Search for the cell housing the specified text and yield its [X, Y] center coordinate. 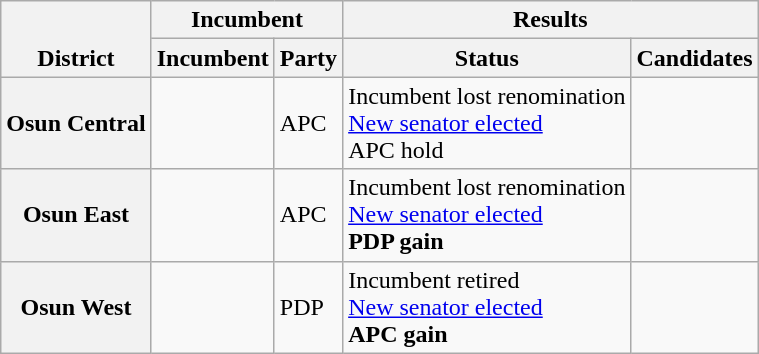
Osun Central [76, 123]
District [76, 39]
Party [308, 58]
Candidates [694, 58]
Incumbent lost renominationNew senator electedAPC hold [487, 123]
Status [487, 58]
Incumbent lost renominationNew senator electedPDP gain [487, 215]
PDP [308, 307]
Incumbent retiredNew senator electedAPC gain [487, 307]
Osun East [76, 215]
Osun West [76, 307]
Results [550, 20]
